Extract the [X, Y] coordinate from the center of the cell holding the provided text.  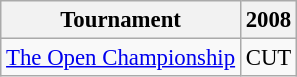
2008 [268, 20]
Tournament [121, 20]
CUT [268, 58]
The Open Championship [121, 58]
